Identify which cell holds the provided text, then report its (x, y) central coordinate. 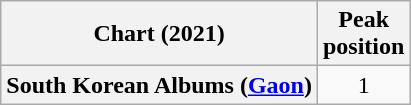
Peakposition (363, 34)
1 (363, 85)
Chart (2021) (160, 34)
South Korean Albums (Gaon) (160, 85)
